Identify which cell holds the provided text, then report its (x, y) central coordinate. 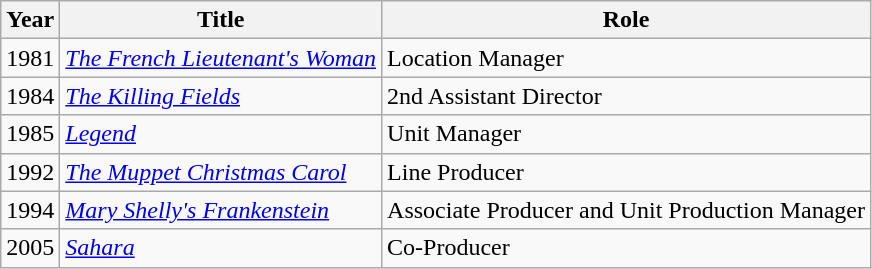
Legend (221, 134)
Line Producer (626, 172)
1985 (30, 134)
Year (30, 20)
1981 (30, 58)
1994 (30, 210)
The French Lieutenant's Woman (221, 58)
Associate Producer and Unit Production Manager (626, 210)
2nd Assistant Director (626, 96)
Location Manager (626, 58)
1992 (30, 172)
The Muppet Christmas Carol (221, 172)
The Killing Fields (221, 96)
Sahara (221, 248)
Title (221, 20)
Mary Shelly's Frankenstein (221, 210)
Co-Producer (626, 248)
Role (626, 20)
Unit Manager (626, 134)
1984 (30, 96)
2005 (30, 248)
